For the text-containing cell, return its midpoint in (X, Y) coordinate format. 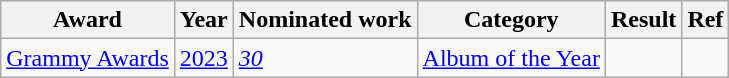
30 (325, 58)
Category (511, 20)
Album of the Year (511, 58)
Award (88, 20)
Ref (706, 20)
Year (204, 20)
Nominated work (325, 20)
Grammy Awards (88, 58)
2023 (204, 58)
Result (643, 20)
